Locate the cell with the specified text and output its [X, Y] center coordinate. 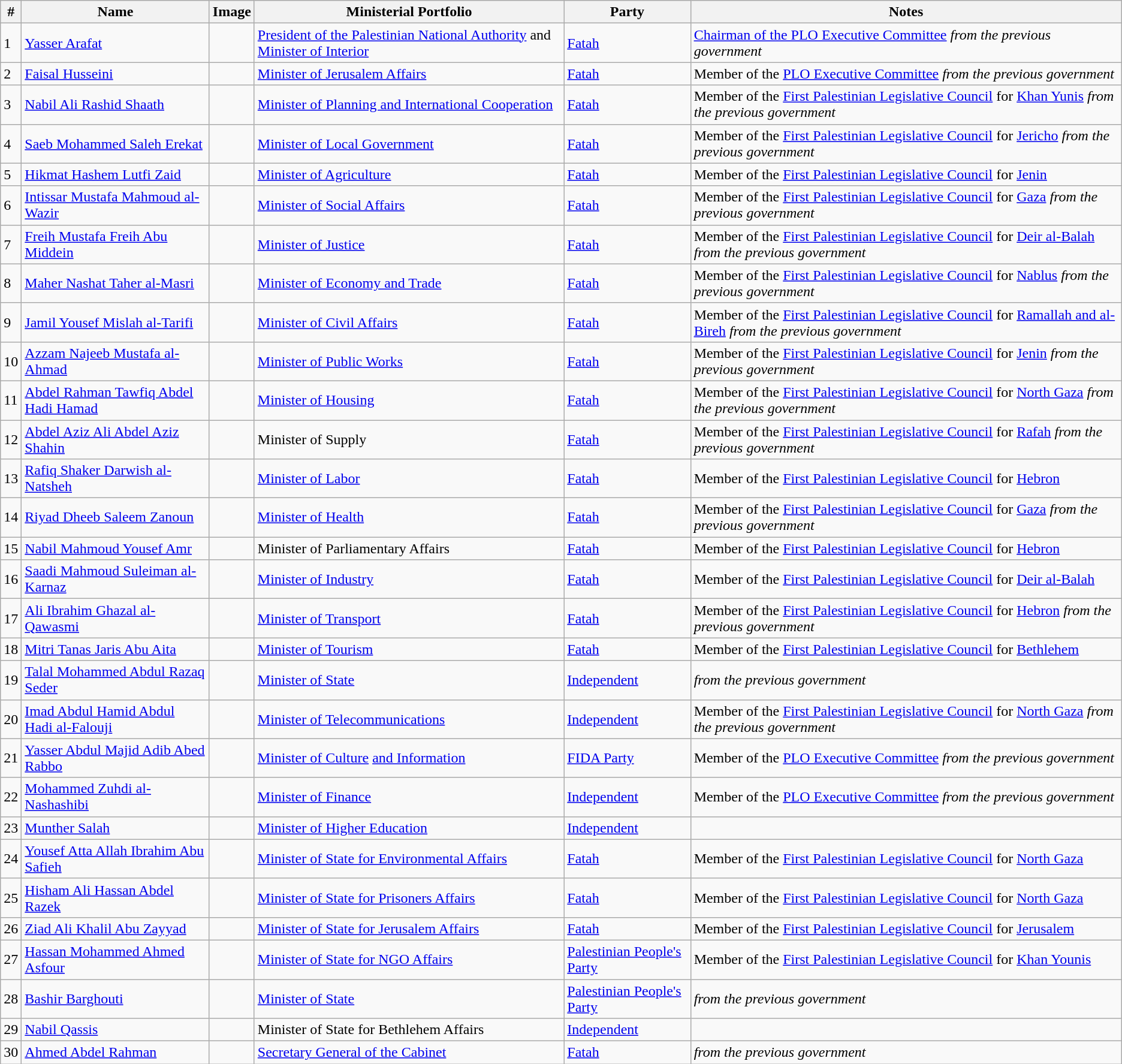
Minister of Economy and Trade [409, 283]
Minister of Public Works [409, 361]
Nabil Qassis [115, 1030]
Member of the First Palestinian Legislative Council for Khan Younis [906, 959]
2 [11, 74]
20 [11, 719]
Minister of State for Environmental Affairs [409, 858]
10 [11, 361]
5 [11, 174]
Minister of State for Prisoners Affairs [409, 898]
Minister of Tourism [409, 649]
Minister of Agriculture [409, 174]
Minister of Higher Education [409, 828]
24 [11, 858]
Yousef Atta Allah Ibrahim Abu Safieh [115, 858]
Secretary General of the Cabinet [409, 1053]
Minister of Health [409, 518]
Bashir Barghouti [115, 999]
Talal Mohammed Abdul Razaq Seder [115, 680]
Hikmat Hashem Lutfi Zaid [115, 174]
Minister of Supply [409, 439]
Nabil Mahmoud Yousef Amr [115, 548]
9 [11, 322]
Minister of Industry [409, 579]
Minister of State for Bethlehem Affairs [409, 1030]
Minister of State for Jerusalem Affairs [409, 929]
Member of the First Palestinian Legislative Council for Ramallah and al-Bireh from the previous government [906, 322]
Minister of Planning and International Cooperation [409, 104]
27 [11, 959]
11 [11, 400]
Name [115, 12]
18 [11, 649]
16 [11, 579]
Ziad Ali Khalil Abu Zayyad [115, 929]
23 [11, 828]
Minister of Civil Affairs [409, 322]
3 [11, 104]
Minister of Local Government [409, 144]
Ministerial Portfolio [409, 12]
Minister of Housing [409, 400]
Freih Mustafa Freih Abu Middein [115, 245]
Member of the First Palestinian Legislative Council for Jerusalem [906, 929]
29 [11, 1030]
Jamil Yousef Mislah al-Tarifi [115, 322]
1 [11, 43]
19 [11, 680]
Riyad Dheeb Saleem Zanoun [115, 518]
Faisal Husseini [115, 74]
26 [11, 929]
# [11, 12]
Member of the First Palestinian Legislative Council for Hebron from the previous government [906, 619]
4 [11, 144]
Mohammed Zuhdi al-Nashashibi [115, 797]
FIDA Party [627, 758]
Party [627, 12]
Notes [906, 12]
Imad Abdul Hamid Abdul Hadi al-Falouji [115, 719]
Image [231, 12]
25 [11, 898]
Yasser Abdul Majid Adib Abed Rabbo [115, 758]
22 [11, 797]
Intissar Mustafa Mahmoud al-Wazir [115, 205]
Yasser Arafat [115, 43]
Member of the First Palestinian Legislative Council for Deir al-Balah from the previous government [906, 245]
Member of the First Palestinian Legislative Council for Rafah from the previous government [906, 439]
Member of the First Palestinian Legislative Council for Nablus from the previous government [906, 283]
28 [11, 999]
17 [11, 619]
Hisham Ali Hassan Abdel Razek [115, 898]
Minister of State for NGO Affairs [409, 959]
Rafiq Shaker Darwish al-Natsheh [115, 478]
Abdel Rahman Tawfiq Abdel Hadi Hamad [115, 400]
Minister of Parliamentary Affairs [409, 548]
Saadi Mahmoud Suleiman al-Karnaz [115, 579]
Minister of Labor [409, 478]
Member of the First Palestinian Legislative Council for Jenin [906, 174]
Saeb Mohammed Saleh Erekat [115, 144]
Abdel Aziz Ali Abdel Aziz Shahin [115, 439]
13 [11, 478]
Member of the First Palestinian Legislative Council for Bethlehem [906, 649]
Ali Ibrahim Ghazal al-Qawasmi [115, 619]
6 [11, 205]
Chairman of the PLO Executive Committee from the previous government [906, 43]
Minister of Social Affairs [409, 205]
Member of the First Palestinian Legislative Council for Jericho from the previous government [906, 144]
14 [11, 518]
Mitri Tanas Jaris Abu Aita [115, 649]
Ahmed Abdel Rahman [115, 1053]
Munther Salah [115, 828]
15 [11, 548]
Minister of Jerusalem Affairs [409, 74]
Minister of Telecommunications [409, 719]
8 [11, 283]
Azzam Najeeb Mustafa al-Ahmad [115, 361]
Maher Nashat Taher al-Masri [115, 283]
Minister of Finance [409, 797]
30 [11, 1053]
Nabil Ali Rashid Shaath [115, 104]
Member of the First Palestinian Legislative Council for Jenin from the previous government [906, 361]
12 [11, 439]
Minister of Transport [409, 619]
President of the Palestinian National Authority and Minister of Interior [409, 43]
Member of the First Palestinian Legislative Council for Khan Yunis from the previous government [906, 104]
21 [11, 758]
Minister of Justice [409, 245]
Member of the First Palestinian Legislative Council for Deir al-Balah [906, 579]
Minister of Culture and Information [409, 758]
7 [11, 245]
Hassan Mohammed Ahmed Asfour [115, 959]
